Return the (x, y) coordinate for the center point of the cell that contains the specified text.  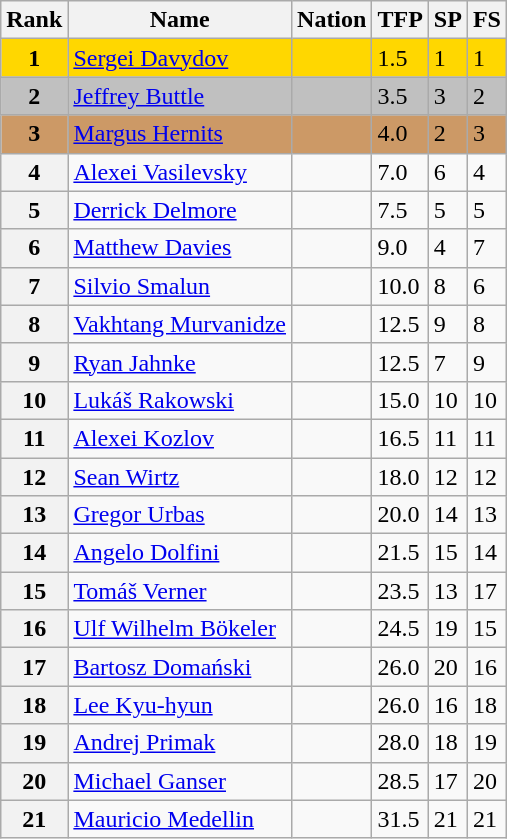
28.0 (400, 743)
Matthew Davies (180, 248)
24.5 (400, 629)
Margus Hernits (180, 134)
1.5 (400, 58)
7.5 (400, 210)
Mauricio Medellin (180, 819)
Derrick Delmore (180, 210)
Tomáš Verner (180, 591)
Jeffrey Buttle (180, 96)
Angelo Dolfini (180, 553)
Nation (332, 20)
SP (448, 20)
Vakhtang Murvanidze (180, 324)
20.0 (400, 515)
31.5 (400, 819)
21.5 (400, 553)
Alexei Kozlov (180, 438)
16.5 (400, 438)
7.0 (400, 172)
Ryan Jahnke (180, 362)
Silvio Smalun (180, 286)
18.0 (400, 477)
Michael Ganser (180, 781)
23.5 (400, 591)
Lukáš Rakowski (180, 400)
Lee Kyu-hyun (180, 705)
Alexei Vasilevsky (180, 172)
28.5 (400, 781)
Name (180, 20)
Ulf Wilhelm Bökeler (180, 629)
TFP (400, 20)
9.0 (400, 248)
15.0 (400, 400)
4.0 (400, 134)
Gregor Urbas (180, 515)
10.0 (400, 286)
Sergei Davydov (180, 58)
Rank (34, 20)
Andrej Primak (180, 743)
3.5 (400, 96)
Sean Wirtz (180, 477)
FS (486, 20)
Bartosz Domański (180, 667)
